Pinpoint the cell where the given text exists, returning its (X, Y) midpoint coordinate. 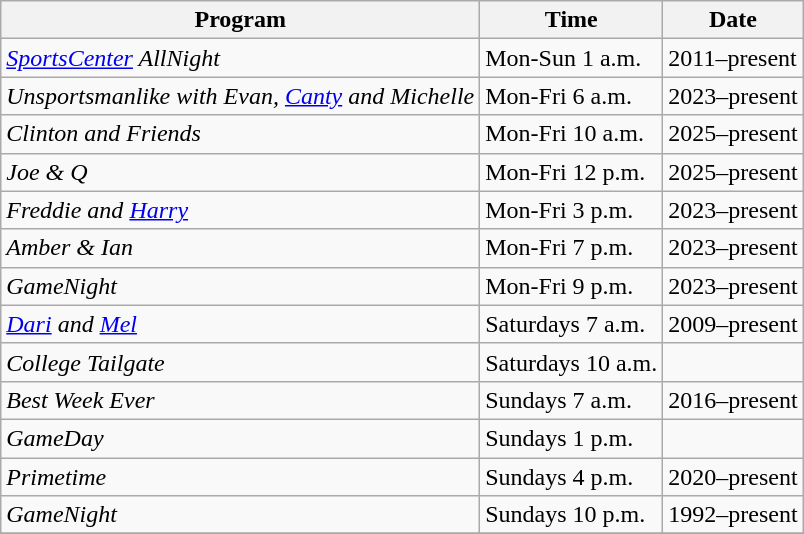
College Tailgate (240, 362)
Sundays 7 a.m. (572, 400)
Dari and Mel (240, 324)
SportsCenter AllNight (240, 58)
Mon-Fri 7 p.m. (572, 248)
Amber & Ian (240, 248)
Mon-Fri 6 a.m. (572, 96)
Unsportsmanlike with Evan, Canty and Michelle (240, 96)
2011–present (733, 58)
Mon-Fri 12 p.m. (572, 172)
Freddie and Harry (240, 210)
Saturdays 7 a.m. (572, 324)
Mon-Fri 3 p.m. (572, 210)
Saturdays 10 a.m. (572, 362)
Mon-Fri 10 a.m. (572, 134)
2016–present (733, 400)
Sundays 4 p.m. (572, 477)
2020–present (733, 477)
Sundays 1 p.m. (572, 438)
Primetime (240, 477)
Best Week Ever (240, 400)
Clinton and Friends (240, 134)
Joe & Q (240, 172)
Time (572, 20)
Sundays 10 p.m. (572, 515)
Mon-Sun 1 a.m. (572, 58)
Mon-Fri 9 p.m. (572, 286)
GameDay (240, 438)
Program (240, 20)
2009–present (733, 324)
1992–present (733, 515)
Date (733, 20)
